Locate the cell with the specified text and output its [X, Y] center coordinate. 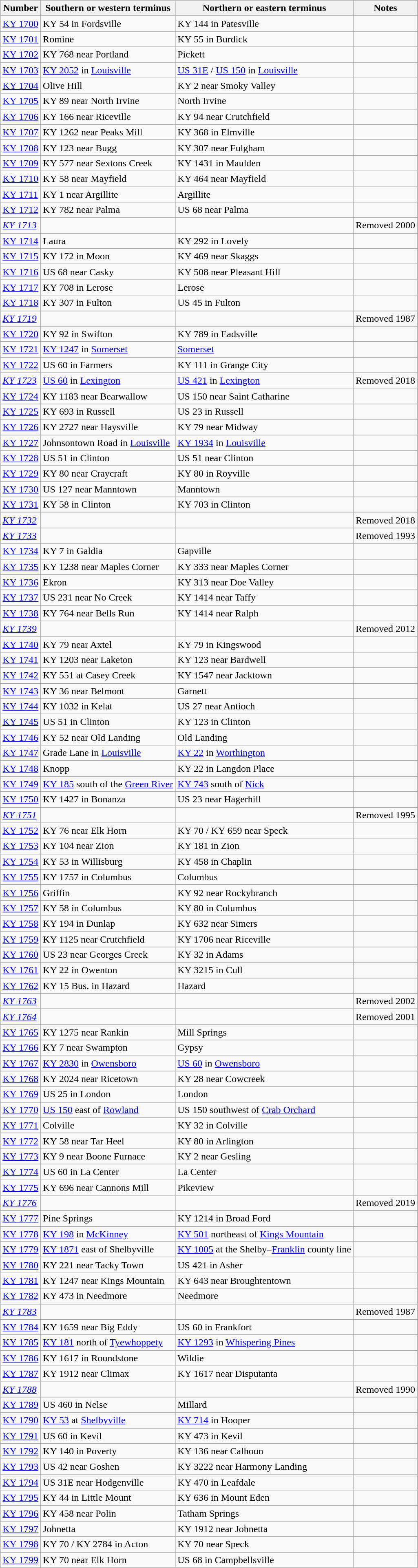
KY 44 in Little Mount [108, 1498]
KY 1702 [20, 55]
KY 1762 [20, 986]
KY 1700 [20, 24]
KY 22 in Worthington [264, 753]
KY 1781 [20, 1281]
KY 1719 [20, 318]
KY 1617 near Disputanta [264, 1374]
Ekron [108, 582]
US 45 in Fulton [264, 303]
Northern or eastern terminus [264, 8]
KY 1763 [20, 1001]
KY 1414 near Taffy [264, 598]
Removed 1990 [386, 1389]
Removed 1995 [386, 815]
KY 52 near Old Landing [108, 738]
KY 1703 [20, 70]
KY 1795 [20, 1498]
KY 1214 in Broad Ford [264, 1219]
Griffin [108, 892]
KY 32 in Colville [264, 1125]
KY 1788 [20, 1389]
KY 58 near Tar Heel [108, 1141]
Needmore [264, 1296]
KY 1275 near Rankin [108, 1032]
US 42 near Goshen [108, 1467]
KY 1293 in Whispering Pines [264, 1343]
KY 1934 in Louisville [264, 442]
Removed 2019 [386, 1203]
KY 1005 at the Shelby–Franklin county line [264, 1250]
KY 632 near Simers [264, 923]
KY 464 near Mayfield [264, 179]
KY 1785 [20, 1343]
KY 198 in McKinney [108, 1234]
KY 1797 [20, 1529]
Garnett [264, 691]
KY 2024 near Ricetown [108, 1079]
Removed 2012 [386, 629]
KY 1722 [20, 365]
KY 1730 [20, 489]
KY 1780 [20, 1265]
KY 743 south of Nick [264, 784]
KY 1761 [20, 970]
KY 1726 [20, 427]
Romine [108, 39]
KY 1756 [20, 892]
KY 1706 near Riceville [264, 939]
KY 1247 in Somerset [108, 349]
KY 1750 [20, 799]
KY 1431 in Maulden [264, 163]
Old Landing [264, 738]
Gypsy [264, 1048]
KY 3222 near Harmony Landing [264, 1467]
KY 1738 [20, 613]
Pine Springs [108, 1219]
KY 1751 [20, 815]
KY 1754 [20, 861]
KY 1760 [20, 955]
KY 22 in Owenton [108, 970]
KY 1746 [20, 738]
KY 1711 [20, 194]
KY 1783 [20, 1312]
KY 470 in Leafdale [264, 1482]
KY 696 near Cannons Mill [108, 1188]
Hazard [264, 986]
KY 144 in Patesville [264, 24]
KY 1871 east of Shelbyville [108, 1250]
KY 1742 [20, 675]
KY 1704 [20, 86]
Number [20, 8]
KY 2830 in Owensboro [108, 1063]
KY 1745 [20, 722]
Gapville [264, 551]
London [264, 1094]
KY 469 near Skaggs [264, 256]
US 460 in Nelse [108, 1405]
US 60 in Farmers [108, 365]
KY 70 / KY 2784 in Acton [108, 1544]
Lerose [264, 287]
KY 89 near North Irvine [108, 101]
KY 1262 near Peaks Mill [108, 132]
KY 1765 [20, 1032]
Tatham Springs [264, 1513]
KY 1743 [20, 691]
KY 1724 [20, 396]
KY 789 in Eadsville [264, 334]
KY 1659 near Big Eddy [108, 1327]
KY 1912 near Climax [108, 1374]
KY 1758 [20, 923]
KY 80 in Royville [264, 474]
KY 92 near Rockybranch [264, 892]
KY 1710 [20, 179]
KY 1790 [20, 1420]
KY 1767 [20, 1063]
US 150 near Saint Catharine [264, 396]
US 31E near Hodgenville [108, 1482]
KY 1772 [20, 1141]
US 27 near Antioch [264, 707]
KY 80 near Craycraft [108, 474]
US 68 near Palma [264, 210]
KY 36 near Belmont [108, 691]
KY 1701 [20, 39]
Wildie [264, 1358]
KY 1717 [20, 287]
KY 1799 [20, 1560]
KY 1784 [20, 1327]
La Center [264, 1172]
KY 1732 [20, 520]
KY 643 near Broughtentown [264, 1281]
US 51 near Clinton [264, 458]
KY 123 near Bugg [108, 148]
KY 1747 [20, 753]
KY 123 near Bardwell [264, 660]
KY 15 Bus. in Hazard [108, 986]
KY 508 near Pleasant Hill [264, 272]
KY 53 in Willisburg [108, 861]
KY 1757 in Columbus [108, 877]
US 23 in Russell [264, 411]
KY 58 in Columbus [108, 908]
KY 136 near Calhoun [264, 1451]
KY 458 near Polin [108, 1513]
KY 1769 [20, 1094]
KY 768 near Portland [108, 55]
US 31E / US 150 in Louisville [264, 70]
KY 1778 [20, 1234]
KY 1705 [20, 101]
KY 458 in Chaplin [264, 861]
Removed 2000 [386, 225]
KY 1789 [20, 1405]
KY 1238 near Maples Corner [108, 567]
KY 1125 near Crutchfield [108, 939]
KY 7 near Swampton [108, 1048]
Somerset [264, 349]
KY 1759 [20, 939]
KY 1782 [20, 1296]
KY 7 in Galdia [108, 551]
KY 1770 [20, 1110]
KY 693 in Russell [108, 411]
KY 1748 [20, 769]
KY 1708 [20, 148]
KY 181 in Zion [264, 846]
Removed 1993 [386, 536]
KY 1776 [20, 1203]
US 23 near Georges Creek [108, 955]
KY 1793 [20, 1467]
KY 76 near Elk Horn [108, 830]
KY 1721 [20, 349]
KY 1791 [20, 1435]
KY 1712 [20, 210]
KY 1771 [20, 1125]
KY 1739 [20, 629]
KY 1725 [20, 411]
KY 1720 [20, 334]
Notes [386, 8]
KY 80 in Arlington [264, 1141]
US 68 near Casky [108, 272]
KY 1912 near Johnetta [264, 1529]
KY 1734 [20, 551]
US 150 southwest of Crab Orchard [264, 1110]
Argillite [264, 194]
KY 703 in Clinton [264, 505]
Pickett [264, 55]
KY 1768 [20, 1079]
KY 714 in Hooper [264, 1420]
US 421 in Lexington [264, 380]
US 60 in Kevil [108, 1435]
KY 1203 near Laketon [108, 660]
KY 58 near Mayfield [108, 179]
Removed 2001 [386, 1017]
KY 1775 [20, 1188]
KY 22 in Langdon Place [264, 769]
KY 2 near Gesling [264, 1156]
US 60 in Owensboro [264, 1063]
Removed 2002 [386, 1001]
KY 2727 near Haysville [108, 427]
KY 1741 [20, 660]
KY 94 near Crutchfield [264, 117]
KY 1777 [20, 1219]
KY 1427 in Bonanza [108, 799]
KY 1787 [20, 1374]
US 231 near No Creek [108, 598]
KY 577 near Sextons Creek [108, 163]
KY 307 in Fulton [108, 303]
KY 764 near Bells Run [108, 613]
US 421 in Asher [264, 1265]
KY 70 / KY 659 near Speck [264, 830]
KY 2052 in Louisville [108, 70]
KY 1752 [20, 830]
KY 70 near Speck [264, 1544]
KY 1729 [20, 474]
KY 32 in Adams [264, 955]
KY 80 in Columbus [264, 908]
KY 1733 [20, 536]
KY 58 in Clinton [108, 505]
Columbus [264, 877]
KY 221 near Tacky Town [108, 1265]
US 25 in London [108, 1094]
KY 1766 [20, 1048]
KY 3215 in Cull [264, 970]
US 68 in Campbellsville [264, 1560]
KY 1714 [20, 241]
US 60 in Lexington [108, 380]
KY 1247 near Kings Mountain [108, 1281]
KY 313 near Doe Valley [264, 582]
KY 1728 [20, 458]
KY 1744 [20, 707]
KY 1032 in Kelat [108, 707]
Colville [108, 1125]
KY 782 near Palma [108, 210]
KY 1749 [20, 784]
KY 1755 [20, 877]
KY 473 in Needmore [108, 1296]
KY 53 at Shelbyville [108, 1420]
KY 172 in Moon [108, 256]
Johnsontown Road in Louisville [108, 442]
Johnetta [108, 1529]
KY 54 in Fordsville [108, 24]
KY 636 in Mount Eden [264, 1498]
KY 1753 [20, 846]
Southern or western terminus [108, 8]
KY 79 in Kingswood [264, 644]
KY 140 in Poverty [108, 1451]
KY 1617 in Roundstone [108, 1358]
KY 1764 [20, 1017]
North Irvine [264, 101]
KY 1757 [20, 908]
Laura [108, 241]
KY 1796 [20, 1513]
KY 1737 [20, 598]
KY 1183 near Bearwallow [108, 396]
KY 79 near Midway [264, 427]
KY 333 near Maples Corner [264, 567]
KY 1709 [20, 163]
KY 1718 [20, 303]
KY 1792 [20, 1451]
KY 1707 [20, 132]
KY 166 near Riceville [108, 117]
Olive Hill [108, 86]
KY 9 near Boone Furnace [108, 1156]
KY 501 northeast of Kings Mountain [264, 1234]
KY 2 near Smoky Valley [264, 86]
KY 1736 [20, 582]
KY 111 in Grange City [264, 365]
KY 185 south of the Green River [108, 784]
KY 1727 [20, 442]
KY 368 in Elmville [264, 132]
Grade Lane in Louisville [108, 753]
US 60 in La Center [108, 1172]
KY 1735 [20, 567]
KY 92 in Swifton [108, 334]
KY 708 in Lerose [108, 287]
KY 123 in Clinton [264, 722]
Millard [264, 1405]
Knopp [108, 769]
KY 473 in Kevil [264, 1435]
KY 79 near Axtel [108, 644]
KY 1786 [20, 1358]
US 23 near Hagerhill [264, 799]
US 150 east of Rowland [108, 1110]
KY 181 north of Tyewhoppety [108, 1343]
KY 1798 [20, 1544]
KY 104 near Zion [108, 846]
KY 1547 near Jacktown [264, 675]
KY 1 near Argillite [108, 194]
KY 1794 [20, 1482]
Manntown [264, 489]
Pikeview [264, 1188]
KY 1706 [20, 117]
US 60 in Frankfort [264, 1327]
KY 292 in Lovely [264, 241]
KY 28 near Cowcreek [264, 1079]
KY 1723 [20, 380]
KY 1773 [20, 1156]
KY 551 at Casey Creek [108, 675]
KY 307 near Fulgham [264, 148]
KY 1715 [20, 256]
KY 1713 [20, 225]
US 127 near Manntown [108, 489]
KY 194 in Dunlap [108, 923]
KY 1731 [20, 505]
KY 70 near Elk Horn [108, 1560]
KY 1716 [20, 272]
KY 1779 [20, 1250]
KY 1774 [20, 1172]
KY 1740 [20, 644]
KY 1414 near Ralph [264, 613]
Mill Springs [264, 1032]
KY 55 in Burdick [264, 39]
